Determine the [X, Y] coordinate at the center of the cell enclosing the given text.  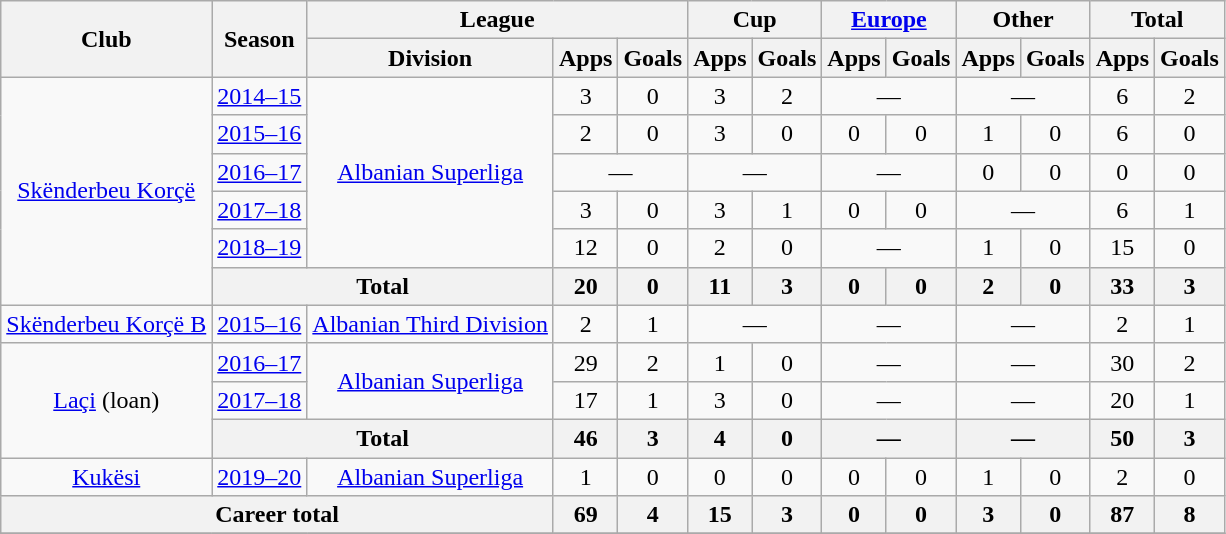
Europe [889, 20]
69 [585, 515]
12 [585, 248]
Kukësi [106, 477]
2019–20 [260, 477]
46 [585, 438]
33 [1122, 286]
87 [1122, 515]
30 [1122, 362]
50 [1122, 438]
Albanian Third Division [430, 324]
Skënderbeu Korçë B [106, 324]
Club [106, 39]
11 [720, 286]
League [498, 20]
Season [260, 39]
2018–19 [260, 248]
Skënderbeu Korçë [106, 191]
Other [1023, 20]
17 [585, 400]
29 [585, 362]
2014–15 [260, 96]
8 [1190, 515]
Career total [278, 515]
Cup [755, 20]
Laçi (loan) [106, 400]
Division [430, 58]
